Return (x, y) of the center of cell containing provided text 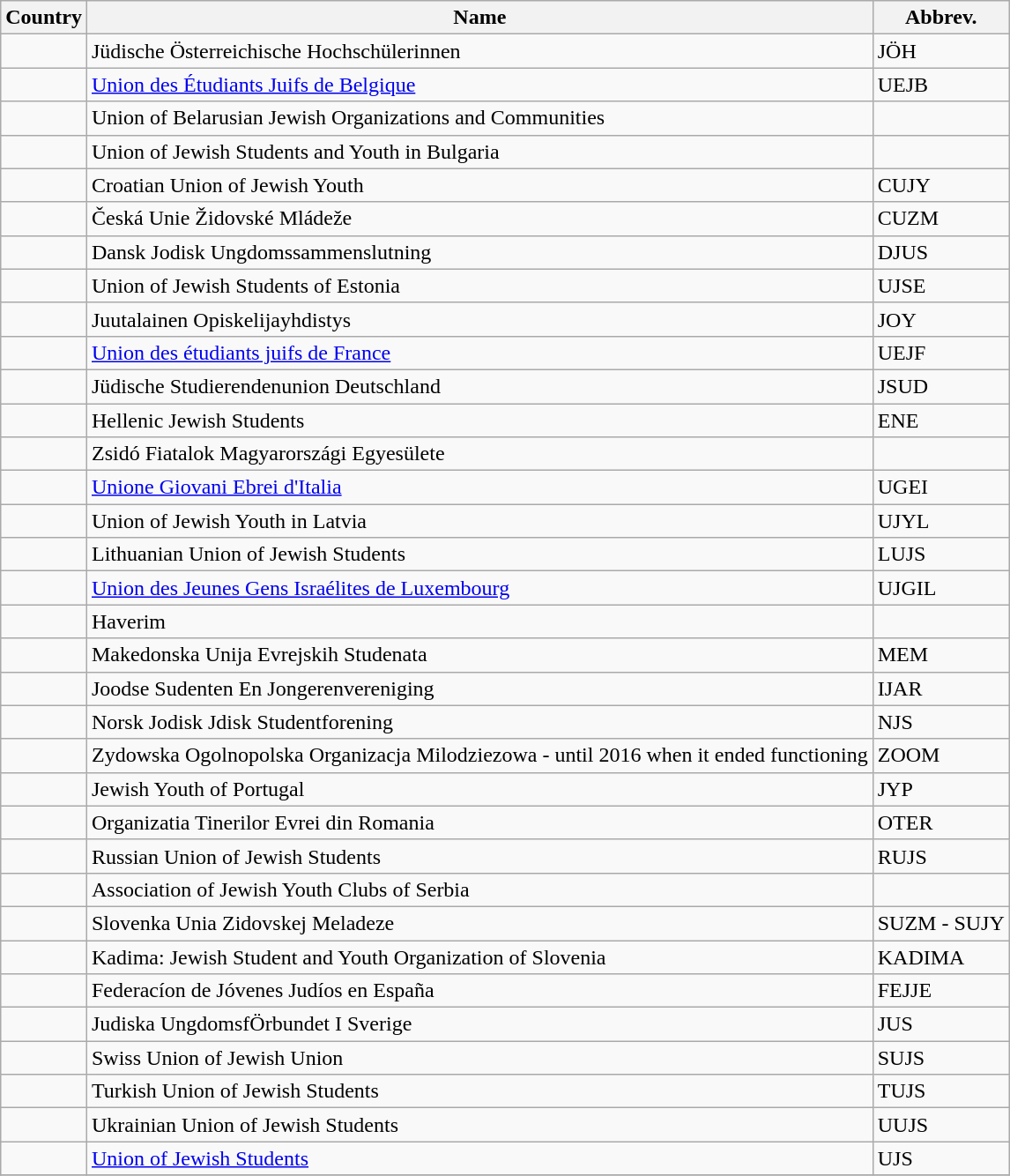
Union of Jewish Students (479, 1158)
JUS (941, 1024)
Hellenic Jewish Students (479, 421)
JYP (941, 789)
Russian Union of Jewish Students (479, 856)
OTER (941, 822)
Federacíon de Jóvenes Judíos en España (479, 991)
JOY (941, 319)
UUJS (941, 1125)
Unione Giovani Ebrei d'Italia (479, 488)
UJGIL (941, 588)
TUJS (941, 1091)
UGEI (941, 488)
Jüdische Studierendenunion Deutschland (479, 386)
SUZM - SUJY (941, 923)
Zsidó Fiatalok Magyarországi Egyesülete (479, 454)
Union des étudiants juifs de France (479, 353)
Abbrev. (941, 18)
Česká Unie Židovské Mládeže (479, 219)
CUZM (941, 219)
Judiska UngdomsfÖrbundet I Sverige (479, 1024)
JSUD (941, 386)
Slovenka Unia Zidovskej Meladeze (479, 923)
Association of Jewish Youth Clubs of Serbia (479, 889)
Norsk Jodisk Jdisk Studentforening (479, 722)
LUJS (941, 555)
Zydowska Ogolnopolska Organizacja Milodziezowa - until 2016 when it ended functioning (479, 755)
Union des Étudiants Juifs de Belgique (479, 85)
UJYL (941, 521)
ENE (941, 421)
DJUS (941, 252)
Kadima: Jewish Student and Youth Organization of Slovenia (479, 956)
Union des Jeunes Gens Israélites de Luxembourg (479, 588)
Swiss Union of Jewish Union (479, 1058)
MEM (941, 655)
Haverim (479, 621)
UEJF (941, 353)
Turkish Union of Jewish Students (479, 1091)
Jewish Youth of Portugal (479, 789)
ZOOM (941, 755)
KADIMA (941, 956)
Union of Jewish Students and Youth in Bulgaria (479, 152)
Name (479, 18)
FEJJE (941, 991)
IJAR (941, 688)
Union of Belarusian Jewish Organizations and Communities (479, 118)
Juutalainen Opiskelijayhdistys (479, 319)
Ukrainian Union of Jewish Students (479, 1125)
UEJB (941, 85)
CUJY (941, 185)
Union of Jewish Students of Estonia (479, 286)
JÖH (941, 51)
Jüdische Österreichische Hochschülerinnen (479, 51)
Dansk Jodisk Ungdomssammenslutning (479, 252)
Joodse Sudenten En Jongerenvereniging (479, 688)
UJS (941, 1158)
Makedonska Unija Evrejskih Studenata (479, 655)
UJSE (941, 286)
NJS (941, 722)
Union of Jewish Youth in Latvia (479, 521)
Organizatia Tinerilor Evrei din Romania (479, 822)
Country (44, 18)
SUJS (941, 1058)
Lithuanian Union of Jewish Students (479, 555)
RUJS (941, 856)
Croatian Union of Jewish Youth (479, 185)
